For the text-containing cell, return its midpoint in [x, y] coordinate format. 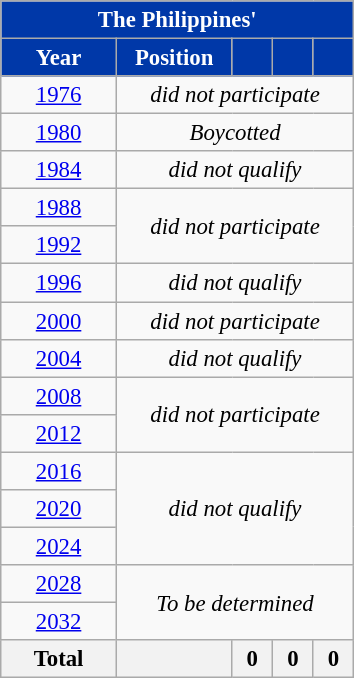
1984 [59, 170]
2016 [59, 471]
1992 [59, 245]
2032 [59, 621]
Boycotted [234, 133]
2024 [59, 546]
2012 [59, 433]
2028 [59, 584]
To be determined [234, 602]
1976 [59, 95]
1996 [59, 283]
2000 [59, 321]
1980 [59, 133]
Total [59, 659]
2004 [59, 358]
2020 [59, 509]
2008 [59, 396]
1988 [59, 208]
Position [174, 58]
Year [59, 58]
The Philippines' [178, 20]
